For the text-containing cell, return its midpoint in (X, Y) coordinate format. 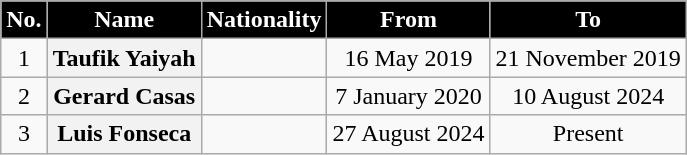
21 November 2019 (588, 58)
Gerard Casas (124, 96)
27 August 2024 (408, 134)
From (408, 20)
No. (24, 20)
16 May 2019 (408, 58)
Luis Fonseca (124, 134)
Present (588, 134)
10 August 2024 (588, 96)
Name (124, 20)
1 (24, 58)
Taufik Yaiyah (124, 58)
7 January 2020 (408, 96)
3 (24, 134)
To (588, 20)
Nationality (264, 20)
2 (24, 96)
